Determine the [x, y] coordinate at the center of the cell enclosing the given text.  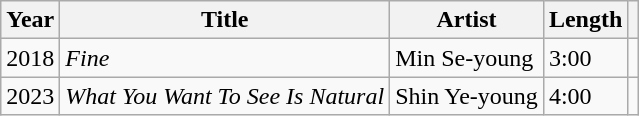
3:00 [585, 58]
Artist [467, 20]
What You Want To See Is Natural [225, 96]
2023 [30, 96]
Length [585, 20]
Title [225, 20]
Fine [225, 58]
Shin Ye-young [467, 96]
Min Se-young [467, 58]
4:00 [585, 96]
2018 [30, 58]
Year [30, 20]
